Identify which cell holds the provided text, then report its (x, y) central coordinate. 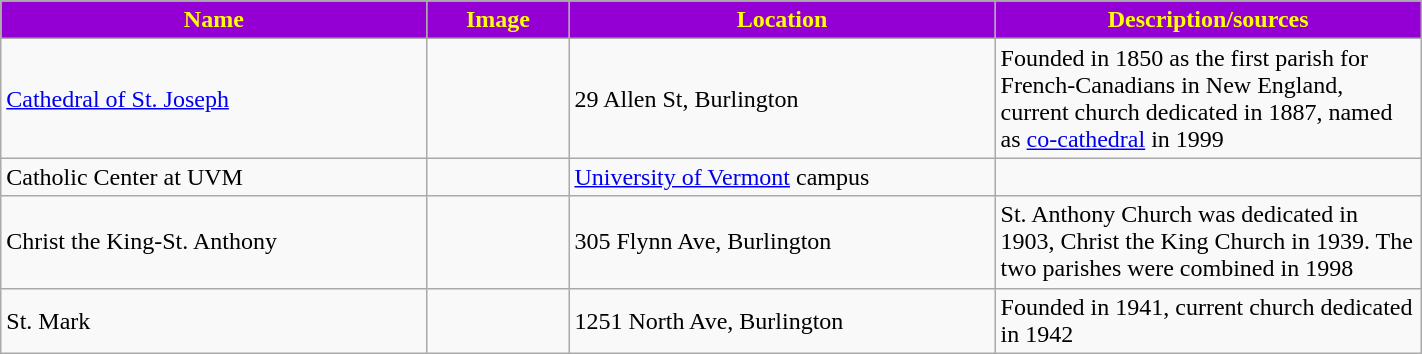
Image (498, 20)
Description/sources (1208, 20)
Founded in 1941, current church dedicated in 1942 (1208, 320)
Name (214, 20)
29 Allen St, Burlington (782, 98)
Catholic Center at UVM (214, 177)
Location (782, 20)
University of Vermont campus (782, 177)
St. Anthony Church was dedicated in 1903, Christ the King Church in 1939. The two parishes were combined in 1998 (1208, 242)
1251 North Ave, Burlington (782, 320)
Cathedral of St. Joseph (214, 98)
Christ the King-St. Anthony (214, 242)
Founded in 1850 as the first parish for French-Canadians in New England, current church dedicated in 1887, named as co-cathedral in 1999 (1208, 98)
St. Mark (214, 320)
305 Flynn Ave, Burlington (782, 242)
